Detect which cell encompasses the target text, then output its (X, Y) center coordinate. 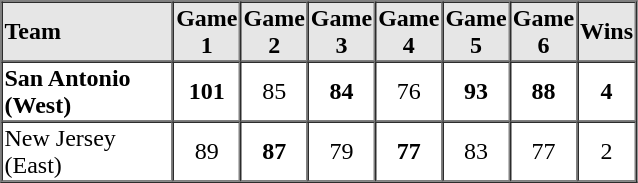
San Antonio (West) (88, 92)
76 (408, 92)
101 (206, 92)
Game 6 (544, 32)
Game 3 (342, 32)
85 (274, 92)
Game 4 (408, 32)
87 (274, 152)
89 (206, 152)
93 (476, 92)
4 (606, 92)
79 (342, 152)
83 (476, 152)
2 (606, 152)
New Jersey (East) (88, 152)
Team (88, 32)
Wins (606, 32)
Game 1 (206, 32)
Game 2 (274, 32)
84 (342, 92)
88 (544, 92)
Game 5 (476, 32)
